From the cell containing the given text, extract its center point as [X, Y] coordinate. 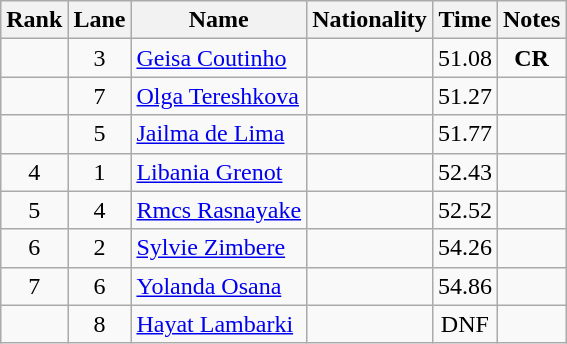
8 [100, 324]
Jailma de Lima [219, 134]
1 [100, 172]
Name [219, 20]
54.86 [464, 286]
Geisa Coutinho [219, 58]
54.26 [464, 248]
Hayat Lambarki [219, 324]
Libania Grenot [219, 172]
52.43 [464, 172]
Rmcs Rasnayake [219, 210]
51.27 [464, 96]
3 [100, 58]
Yolanda Osana [219, 286]
Nationality [370, 20]
51.08 [464, 58]
DNF [464, 324]
Time [464, 20]
Notes [531, 20]
Rank [34, 20]
Lane [100, 20]
2 [100, 248]
CR [531, 58]
Sylvie Zimbere [219, 248]
Olga Tereshkova [219, 96]
52.52 [464, 210]
51.77 [464, 134]
